Identify which cell holds the provided text, then report its (x, y) central coordinate. 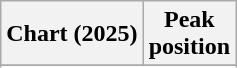
Peakposition (189, 34)
Chart (2025) (72, 34)
